Detect which cell encompasses the target text, then output its [X, Y] center coordinate. 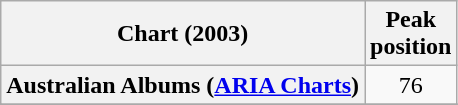
Peak position [411, 34]
Chart (2003) [183, 34]
76 [411, 85]
Australian Albums (ARIA Charts) [183, 85]
